Determine the [x, y] coordinate at the center of the cell enclosing the given text.  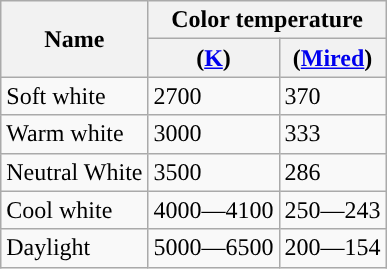
5000—6500 [214, 248]
(K) [214, 58]
Color temperature [267, 20]
250—243 [332, 210]
Neutral White [74, 172]
Warm white [74, 134]
370 [332, 96]
Name [74, 39]
200—154 [332, 248]
3500 [214, 172]
(Mired) [332, 58]
3000 [214, 134]
286 [332, 172]
Cool white [74, 210]
4000—4100 [214, 210]
Daylight [74, 248]
2700 [214, 96]
Soft white [74, 96]
333 [332, 134]
